Output the (X, Y) coordinate of the center of the cell containing the given text.  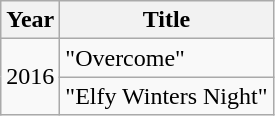
"Overcome" (166, 58)
Year (30, 20)
Title (166, 20)
2016 (30, 77)
"Elfy Winters Night" (166, 96)
